Scan for the cell matching the given text and deliver its [X, Y] coordinate at center. 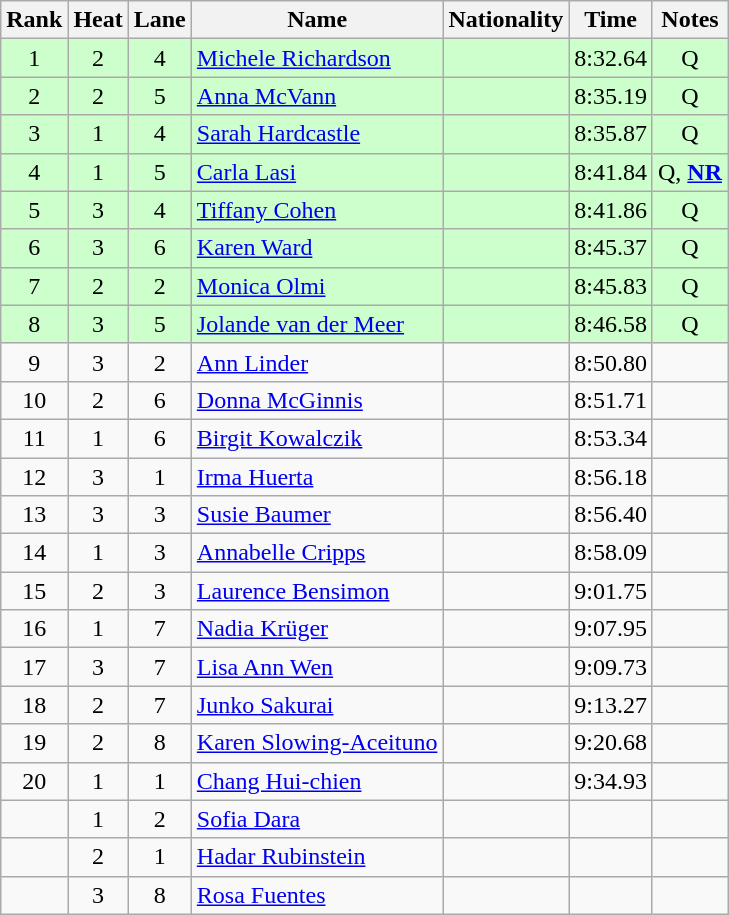
Donna McGinnis [317, 400]
9:09.73 [611, 667]
8:58.09 [611, 553]
Heat [98, 20]
8:45.37 [611, 248]
Michele Richardson [317, 58]
Carla Lasi [317, 172]
9:20.68 [611, 743]
8:41.84 [611, 172]
12 [34, 477]
18 [34, 705]
Nadia Krüger [317, 629]
8:53.34 [611, 438]
17 [34, 667]
Sarah Hardcastle [317, 134]
Name [317, 20]
Karen Slowing-Aceituno [317, 743]
8:35.87 [611, 134]
8:46.58 [611, 324]
8:51.71 [611, 400]
Tiffany Cohen [317, 210]
13 [34, 515]
9:13.27 [611, 705]
8:50.80 [611, 362]
Sofia Dara [317, 819]
Laurence Bensimon [317, 591]
8:32.64 [611, 58]
Chang Hui-chien [317, 781]
11 [34, 438]
Nationality [506, 20]
Rosa Fuentes [317, 895]
16 [34, 629]
9 [34, 362]
20 [34, 781]
Time [611, 20]
Monica Olmi [317, 286]
Karen Ward [317, 248]
Hadar Rubinstein [317, 857]
Junko Sakurai [317, 705]
Jolande van der Meer [317, 324]
Anna McVann [317, 96]
Lisa Ann Wen [317, 667]
9:01.75 [611, 591]
15 [34, 591]
Notes [690, 20]
Q, NR [690, 172]
Annabelle Cripps [317, 553]
8:35.19 [611, 96]
19 [34, 743]
Lane [160, 20]
14 [34, 553]
9:34.93 [611, 781]
Irma Huerta [317, 477]
8:45.83 [611, 286]
Susie Baumer [317, 515]
8:56.18 [611, 477]
10 [34, 400]
8:41.86 [611, 210]
9:07.95 [611, 629]
8:56.40 [611, 515]
Rank [34, 20]
Ann Linder [317, 362]
Birgit Kowalczik [317, 438]
